Find where the given text appears and provide that cell's center as (x, y) coordinate. 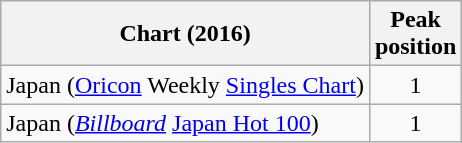
Japan (Billboard Japan Hot 100) (186, 123)
Japan (Oricon Weekly Singles Chart) (186, 85)
Peakposition (415, 34)
Chart (2016) (186, 34)
